Return the (x, y) coordinate for the center point of the cell that contains the specified text.  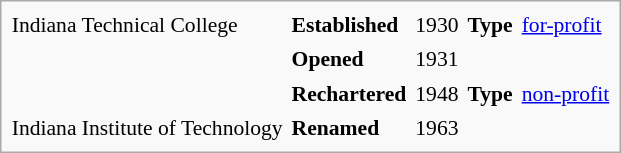
Opened (350, 59)
1931 (436, 59)
1930 (436, 25)
1948 (436, 94)
Rechartered (350, 94)
Indiana Institute of Technology (148, 128)
Indiana Technical College (148, 25)
for-profit (566, 25)
Established (350, 25)
1963 (436, 128)
non-profit (566, 94)
Renamed (350, 128)
